From the cell containing the given text, extract its center point as (x, y) coordinate. 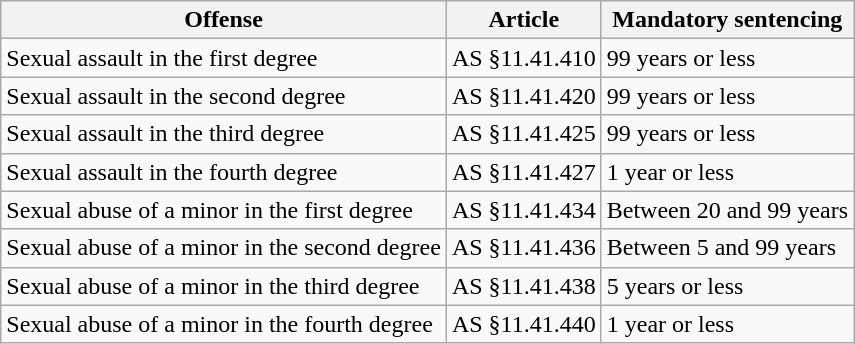
Sexual abuse of a minor in the fourth degree (224, 324)
Sexual abuse of a minor in the first degree (224, 210)
Offense (224, 20)
AS §11.41.440 (524, 324)
Sexual assault in the third degree (224, 134)
AS §11.41.436 (524, 248)
AS §11.41.425 (524, 134)
AS §11.41.420 (524, 96)
Sexual assault in the first degree (224, 58)
Sexual assault in the fourth degree (224, 172)
5 years or less (727, 286)
Article (524, 20)
Mandatory sentencing (727, 20)
AS §11.41.410 (524, 58)
AS §11.41.427 (524, 172)
Sexual abuse of a minor in the second degree (224, 248)
AS §11.41.438 (524, 286)
Between 20 and 99 years (727, 210)
Between 5 and 99 years (727, 248)
Sexual assault in the second degree (224, 96)
Sexual abuse of a minor in the third degree (224, 286)
AS §11.41.434 (524, 210)
